Identify which cell holds the provided text, then report its [x, y] central coordinate. 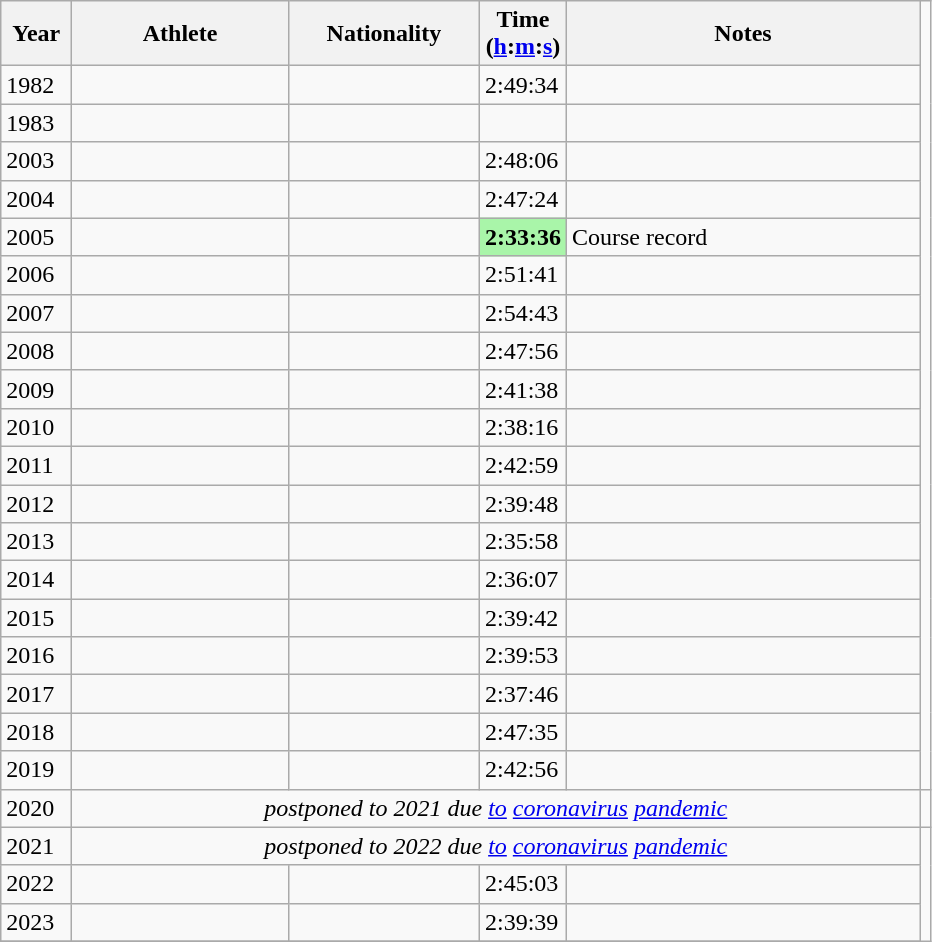
2:49:34 [522, 85]
2016 [36, 656]
2:35:58 [522, 542]
2007 [36, 313]
2022 [36, 884]
2003 [36, 161]
Year [36, 34]
2023 [36, 922]
2019 [36, 770]
Athlete [180, 34]
2006 [36, 275]
2:36:07 [522, 580]
Notes [742, 34]
2:37:46 [522, 694]
2:45:03 [522, 884]
2:47:56 [522, 351]
2010 [36, 427]
2:42:56 [522, 770]
2:39:39 [522, 922]
2020 [36, 808]
2014 [36, 580]
postponed to 2021 due to coronavirus pandemic [496, 808]
2004 [36, 199]
Course record [742, 237]
2021 [36, 846]
2:47:24 [522, 199]
2:54:43 [522, 313]
2008 [36, 351]
2:42:59 [522, 465]
2:48:06 [522, 161]
2:38:16 [522, 427]
postponed to 2022 due to coronavirus pandemic [496, 846]
Time(h:m:s) [522, 34]
2:41:38 [522, 389]
2005 [36, 237]
2:47:35 [522, 732]
2:39:53 [522, 656]
2011 [36, 465]
Nationality [384, 34]
2015 [36, 618]
2018 [36, 732]
1983 [36, 123]
2013 [36, 542]
2009 [36, 389]
2012 [36, 503]
2:39:48 [522, 503]
2:51:41 [522, 275]
1982 [36, 85]
2:33:36 [522, 237]
2:39:42 [522, 618]
2017 [36, 694]
